Find where the given text appears and provide that cell's center as [X, Y] coordinate. 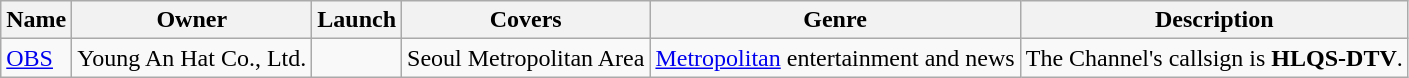
Owner [192, 20]
Covers [526, 20]
Genre [835, 20]
Young An Hat Co., Ltd. [192, 58]
Metropolitan entertainment and news [835, 58]
The Channel's callsign is HLQS-DTV. [1214, 58]
Seoul Metropolitan Area [526, 58]
Launch [357, 20]
Description [1214, 20]
OBS [36, 58]
Name [36, 20]
